Output the (x, y) coordinate of the center of the cell containing the given text.  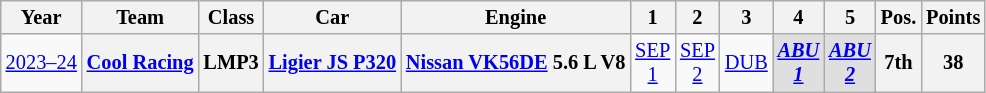
DUB (746, 63)
3 (746, 17)
Team (140, 17)
ABU1 (799, 63)
38 (953, 63)
Pos. (898, 17)
5 (850, 17)
2 (698, 17)
7th (898, 63)
Nissan VK56DE 5.6 L V8 (516, 63)
Year (42, 17)
ABU2 (850, 63)
Points (953, 17)
1 (652, 17)
Car (332, 17)
LMP3 (230, 63)
SEP1 (652, 63)
SEP2 (698, 63)
Cool Racing (140, 63)
Class (230, 17)
Engine (516, 17)
Ligier JS P320 (332, 63)
2023–24 (42, 63)
4 (799, 17)
